Determine the [X, Y] coordinate at the center of the cell enclosing the given text.  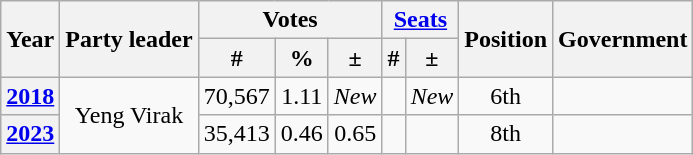
Votes [290, 20]
1.11 [302, 96]
35,413 [236, 134]
0.65 [355, 134]
6th [506, 96]
70,567 [236, 96]
0.46 [302, 134]
% [302, 58]
2023 [30, 134]
2018 [30, 96]
Yeng Virak [129, 115]
Year [30, 39]
Position [506, 39]
Seats [420, 20]
8th [506, 134]
Party leader [129, 39]
Government [623, 39]
